Detect which cell encompasses the target text, then output its [X, Y] center coordinate. 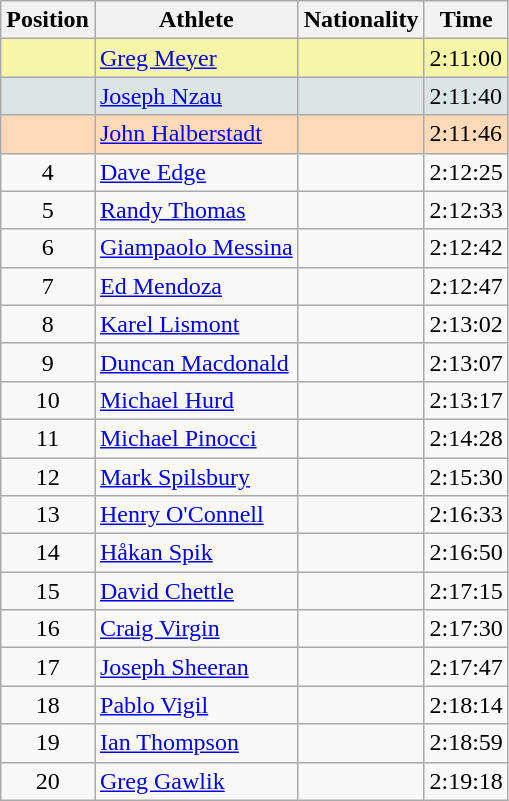
Michael Hurd [196, 400]
12 [48, 477]
2:12:25 [466, 172]
Joseph Sheeran [196, 667]
Karel Lismont [196, 324]
7 [48, 286]
14 [48, 553]
6 [48, 248]
Dave Edge [196, 172]
Nationality [361, 20]
Michael Pinocci [196, 438]
11 [48, 438]
Duncan Macdonald [196, 362]
David Chettle [196, 591]
2:13:02 [466, 324]
Ian Thompson [196, 743]
8 [48, 324]
Mark Spilsbury [196, 477]
19 [48, 743]
Joseph Nzau [196, 96]
Henry O'Connell [196, 515]
2:11:46 [466, 134]
Craig Virgin [196, 629]
John Halberstadt [196, 134]
2:17:47 [466, 667]
2:16:33 [466, 515]
2:15:30 [466, 477]
10 [48, 400]
Position [48, 20]
2:16:50 [466, 553]
Time [466, 20]
2:14:28 [466, 438]
13 [48, 515]
2:13:17 [466, 400]
2:18:59 [466, 743]
Randy Thomas [196, 210]
2:19:18 [466, 781]
Greg Meyer [196, 58]
2:17:15 [466, 591]
2:12:33 [466, 210]
2:11:00 [466, 58]
17 [48, 667]
9 [48, 362]
16 [48, 629]
Athlete [196, 20]
18 [48, 705]
2:18:14 [466, 705]
2:12:42 [466, 248]
Giampaolo Messina [196, 248]
Greg Gawlik [196, 781]
5 [48, 210]
2:11:40 [466, 96]
Ed Mendoza [196, 286]
20 [48, 781]
2:17:30 [466, 629]
2:13:07 [466, 362]
15 [48, 591]
Pablo Vigil [196, 705]
4 [48, 172]
Håkan Spik [196, 553]
2:12:47 [466, 286]
